Find where the given text appears and provide that cell's center as [x, y] coordinate. 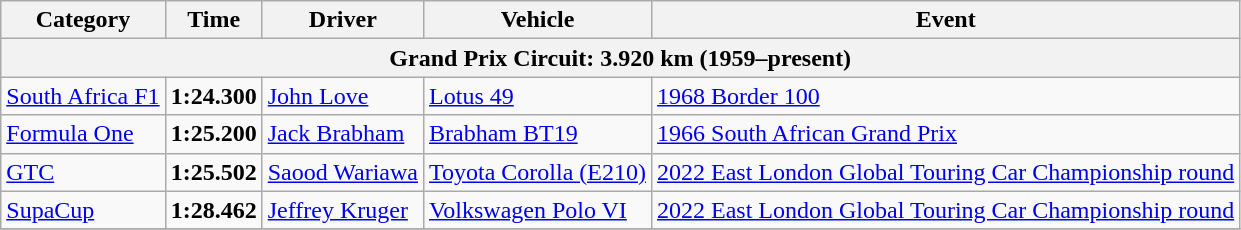
1:24.300 [214, 96]
Toyota Corolla (E210) [538, 172]
1:28.462 [214, 210]
Driver [342, 20]
Event [946, 20]
SupaCup [83, 210]
Saood Wariawa [342, 172]
Brabham BT19 [538, 134]
Grand Prix Circuit: 3.920 km (1959–present) [620, 58]
1968 Border 100 [946, 96]
South Africa F1 [83, 96]
John Love [342, 96]
Jack Brabham [342, 134]
1:25.502 [214, 172]
Lotus 49 [538, 96]
Vehicle [538, 20]
Volkswagen Polo VI [538, 210]
Jeffrey Kruger [342, 210]
Category [83, 20]
1966 South African Grand Prix [946, 134]
GTC [83, 172]
1:25.200 [214, 134]
Formula One [83, 134]
Time [214, 20]
